Identify which cell holds the provided text, then report its [X, Y] central coordinate. 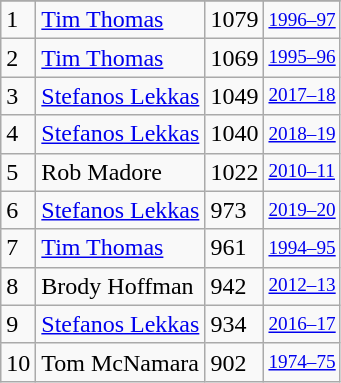
902 [234, 362]
2016–17 [302, 324]
2012–13 [302, 286]
8 [18, 286]
6 [18, 210]
961 [234, 248]
973 [234, 210]
7 [18, 248]
9 [18, 324]
1022 [234, 172]
1994–95 [302, 248]
1049 [234, 96]
3 [18, 96]
Brody Hoffman [120, 286]
2 [18, 58]
4 [18, 134]
2010–11 [302, 172]
934 [234, 324]
1996–97 [302, 20]
2018–19 [302, 134]
10 [18, 362]
942 [234, 286]
Rob Madore [120, 172]
1974–75 [302, 362]
5 [18, 172]
1995–96 [302, 58]
2019–20 [302, 210]
1069 [234, 58]
2017–18 [302, 96]
1079 [234, 20]
1 [18, 20]
Tom McNamara [120, 362]
1040 [234, 134]
